Search for the cell housing the specified text and yield its [X, Y] center coordinate. 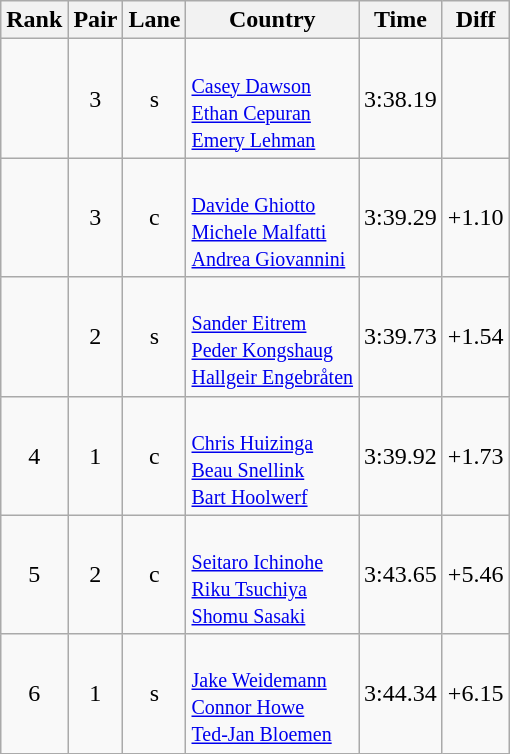
Diff [476, 20]
Chris HuizingaBeau SnellinkBart Hoolwerf [272, 456]
3:39.92 [401, 456]
Seitaro IchinoheRiku TsuchiyaShomu Sasaki [272, 574]
Rank [34, 20]
6 [34, 694]
+1.73 [476, 456]
3:39.73 [401, 336]
+6.15 [476, 694]
Casey DawsonEthan CepuranEmery Lehman [272, 98]
Davide GhiottoMichele MalfattiAndrea Giovannini [272, 218]
+5.46 [476, 574]
Jake WeidemannConnor HoweTed-Jan Bloemen [272, 694]
3:43.65 [401, 574]
5 [34, 574]
3:38.19 [401, 98]
Pair [96, 20]
3:44.34 [401, 694]
+1.10 [476, 218]
4 [34, 456]
Lane [154, 20]
+1.54 [476, 336]
Time [401, 20]
Sander EitremPeder KongshaugHallgeir Engebråten [272, 336]
3:39.29 [401, 218]
Country [272, 20]
